Find where the given text appears and provide that cell's center as (X, Y) coordinate. 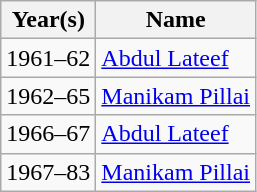
Name (176, 20)
1967–83 (48, 172)
1961–62 (48, 58)
Year(s) (48, 20)
1962–65 (48, 96)
1966–67 (48, 134)
